From the cell containing the given text, extract its center point as [X, Y] coordinate. 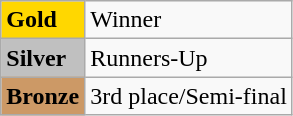
Runners-Up [189, 58]
Bronze [43, 96]
3rd place/Semi-final [189, 96]
Gold [43, 20]
Winner [189, 20]
Silver [43, 58]
